For the text-containing cell, return its midpoint in (x, y) coordinate format. 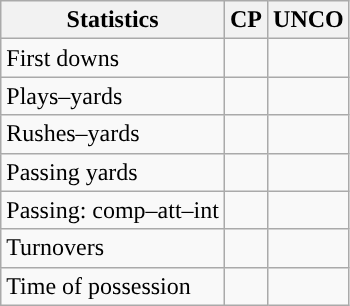
CP (246, 20)
Rushes–yards (113, 134)
Plays–yards (113, 96)
UNCO (309, 20)
Passing: comp–att–int (113, 210)
Turnovers (113, 248)
Passing yards (113, 172)
First downs (113, 58)
Time of possession (113, 286)
Statistics (113, 20)
